Identify which cell holds the provided text, then report its [X, Y] central coordinate. 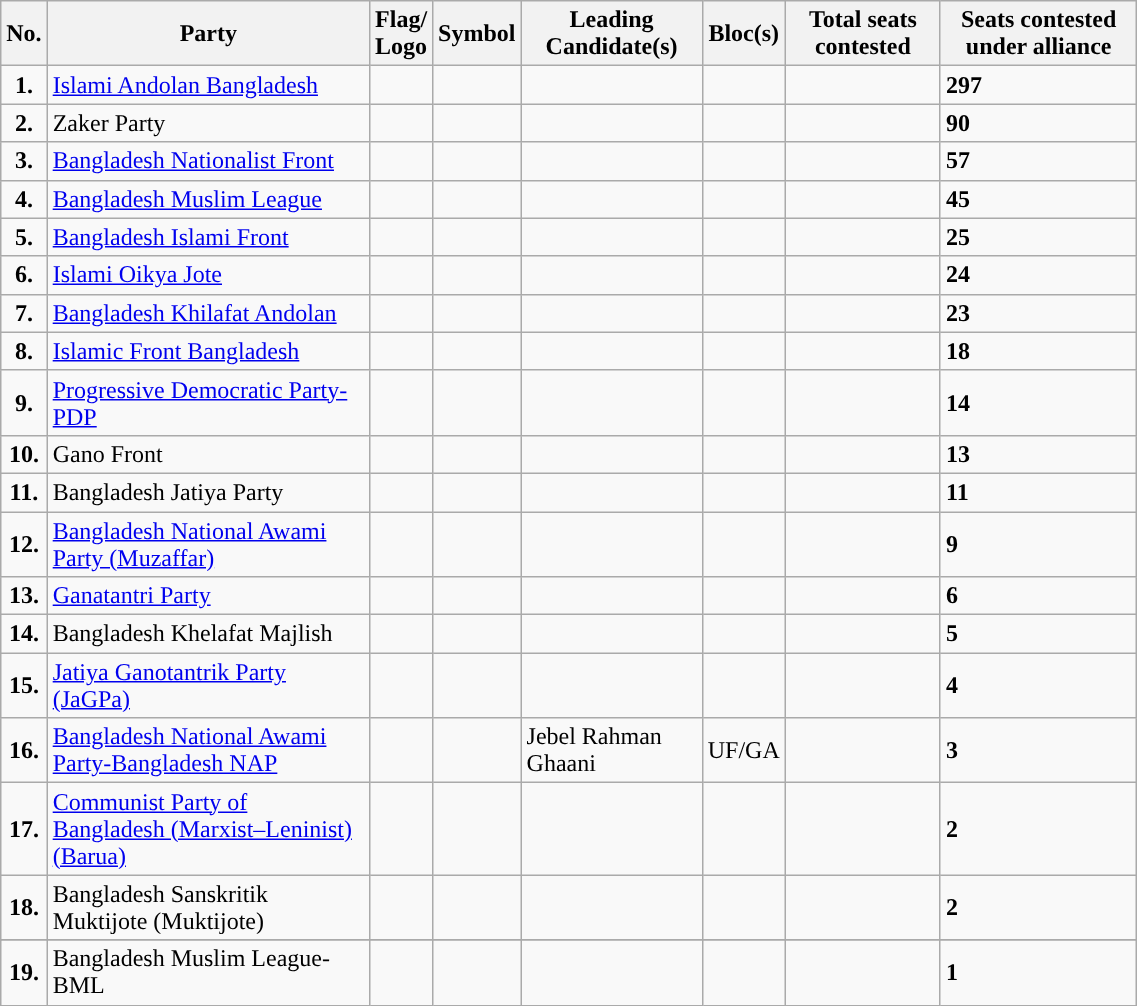
Jatiya Ganotantrik Party (JaGPa) [208, 686]
UF/GA [744, 750]
3 [1038, 750]
Bloc(s) [744, 34]
Bangladesh Sanskritik Muktijote (Muktijote) [208, 908]
Bangladesh Khilafat Andolan [208, 313]
8. [24, 351]
7. [24, 313]
Seats contested under alliance [1038, 34]
25 [1038, 237]
297 [1038, 85]
12. [24, 544]
6. [24, 275]
Ganatantri Party [208, 596]
17. [24, 829]
15. [24, 686]
11. [24, 492]
1 [1038, 972]
Bangladesh National Awami Party (Muzaffar) [208, 544]
Bangladesh Khelafat Majlish [208, 634]
14 [1038, 402]
Zaker Party [208, 123]
57 [1038, 161]
23 [1038, 313]
Bangladesh Islami Front [208, 237]
13. [24, 596]
Jebel Rahman Ghaani [612, 750]
Bangladesh Jatiya Party [208, 492]
1. [24, 85]
Gano Front [208, 454]
3. [24, 161]
19. [24, 972]
Islamic Front Bangladesh [208, 351]
4 [1038, 686]
Islami Andolan Bangladesh [208, 85]
Progressive Democratic Party-PDP [208, 402]
5. [24, 237]
18. [24, 908]
5 [1038, 634]
14. [24, 634]
10. [24, 454]
Bangladesh Muslim League [208, 199]
Bangladesh Muslim League-BML [208, 972]
9 [1038, 544]
Leading Candidate(s) [612, 34]
2. [24, 123]
18 [1038, 351]
4. [24, 199]
Islami Oikya Jote [208, 275]
No. [24, 34]
6 [1038, 596]
Communist Party of Bangladesh (Marxist–Leninist) (Barua) [208, 829]
90 [1038, 123]
11 [1038, 492]
Total seats contested [862, 34]
Symbol [477, 34]
9. [24, 402]
Flag/Logo [402, 34]
Bangladesh Nationalist Front [208, 161]
45 [1038, 199]
24 [1038, 275]
13 [1038, 454]
16. [24, 750]
Party [208, 34]
Bangladesh National Awami Party-Bangladesh NAP [208, 750]
